Return [X, Y] of the center of cell containing provided text 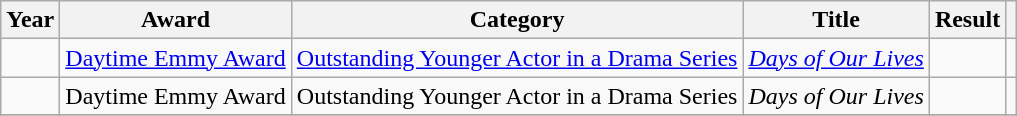
Award [176, 20]
Category [517, 20]
Year [30, 20]
Result [967, 20]
Title [836, 20]
